For the text-containing cell, return its midpoint in (x, y) coordinate format. 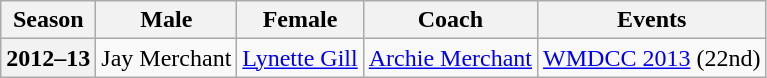
Jay Merchant (166, 58)
Male (166, 20)
WMDCC 2013 (22nd) (652, 58)
2012–13 (48, 58)
Coach (450, 20)
Archie Merchant (450, 58)
Season (48, 20)
Lynette Gill (300, 58)
Events (652, 20)
Female (300, 20)
